Extract the [X, Y] coordinate from the center of the cell holding the provided text.  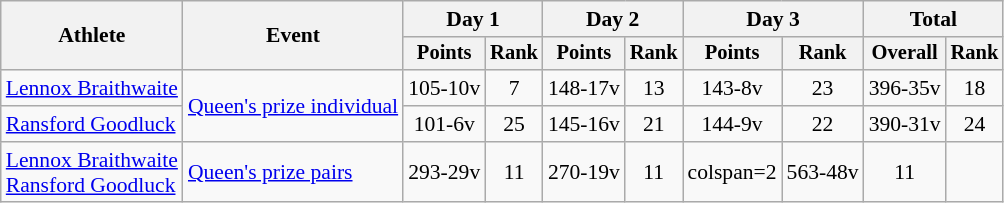
Lennox Braithwaite [92, 88]
Day 3 [772, 19]
144-9v [732, 124]
Ransford Goodluck [92, 124]
23 [823, 88]
Day 1 [473, 19]
21 [654, 124]
293-29v [444, 172]
101-6v [444, 124]
396-35v [905, 88]
Day 2 [613, 19]
22 [823, 124]
105-10v [444, 88]
390-31v [905, 124]
13 [654, 88]
143-8v [732, 88]
24 [975, 124]
7 [514, 88]
Overall [905, 54]
Lennox BraithwaiteRansford Goodluck [92, 172]
Queen's prize individual [293, 106]
Event [293, 36]
18 [975, 88]
Queen's prize pairs [293, 172]
563-48v [823, 172]
145-16v [584, 124]
Total [934, 19]
Athlete [92, 36]
270-19v [584, 172]
25 [514, 124]
colspan=2 [732, 172]
148-17v [584, 88]
